Locate the cell with the specified text and output its [x, y] center coordinate. 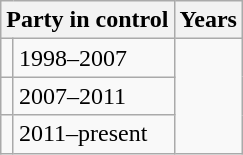
Party in control [88, 20]
Years [208, 20]
2007–2011 [94, 96]
1998–2007 [94, 58]
2011–present [94, 134]
